For the text-containing cell, return its midpoint in [X, Y] coordinate format. 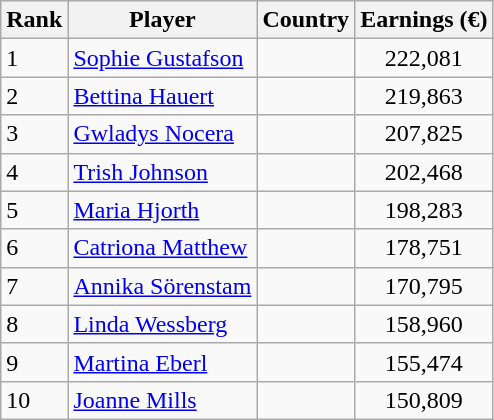
178,751 [424, 248]
8 [34, 324]
4 [34, 172]
150,809 [424, 400]
1 [34, 58]
Linda Wessberg [162, 324]
Sophie Gustafson [162, 58]
Rank [34, 20]
Gwladys Nocera [162, 134]
Earnings (€) [424, 20]
207,825 [424, 134]
9 [34, 362]
6 [34, 248]
222,081 [424, 58]
Joanne Mills [162, 400]
10 [34, 400]
Trish Johnson [162, 172]
158,960 [424, 324]
219,863 [424, 96]
Catriona Matthew [162, 248]
Player [162, 20]
Annika Sörenstam [162, 286]
Bettina Hauert [162, 96]
Country [306, 20]
Martina Eberl [162, 362]
3 [34, 134]
198,283 [424, 210]
170,795 [424, 286]
155,474 [424, 362]
Maria Hjorth [162, 210]
5 [34, 210]
202,468 [424, 172]
2 [34, 96]
7 [34, 286]
